Provide the [X, Y] coordinate of the cell's center where the given text is located.  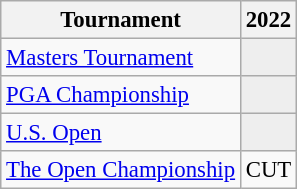
U.S. Open [121, 133]
Masters Tournament [121, 58]
Tournament [121, 20]
The Open Championship [121, 170]
2022 [268, 20]
CUT [268, 170]
PGA Championship [121, 95]
